Detect which cell encompasses the target text, then output its (X, Y) center coordinate. 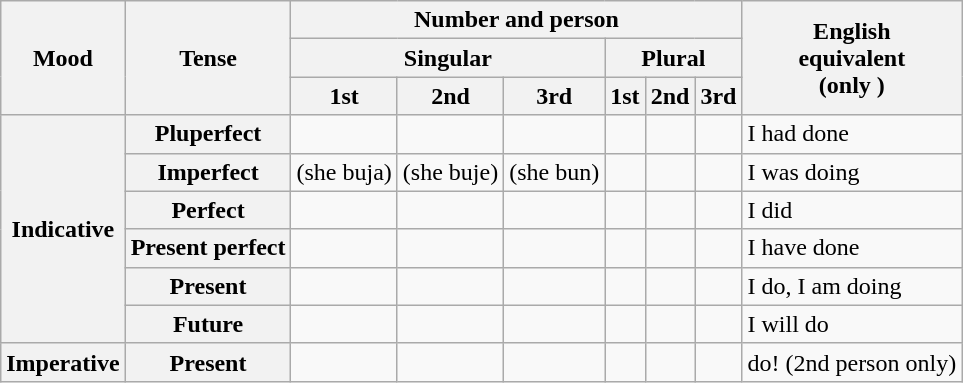
Mood (63, 58)
Imperfect (208, 172)
Tense (208, 58)
I will do (852, 324)
Perfect (208, 210)
Imperative (63, 362)
I was doing (852, 172)
Pluperfect (208, 134)
Future (208, 324)
Englishequivalent(only ) (852, 58)
I did (852, 210)
(she bun) (554, 172)
I have done (852, 248)
(she buja) (344, 172)
I had done (852, 134)
I do, I am doing (852, 286)
do! (2nd person only) (852, 362)
(she buje) (450, 172)
Indicative (63, 229)
Present perfect (208, 248)
Singular (448, 58)
Plural (674, 58)
Number and person (516, 20)
